Return (x, y) of the center of cell containing provided text 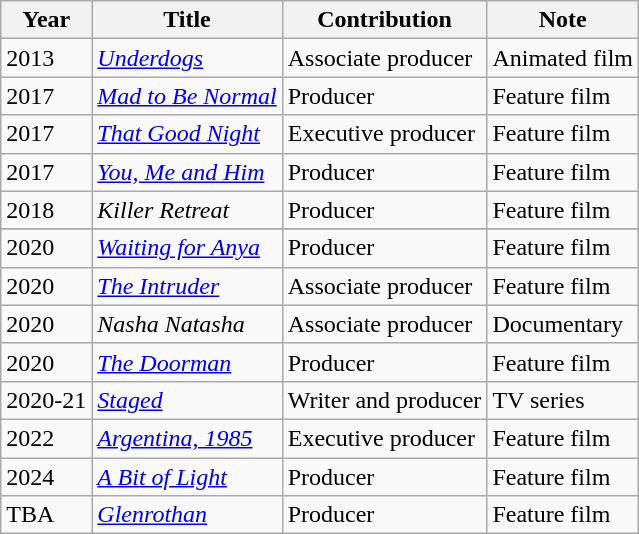
Glenrothan (187, 515)
Waiting for Anya (187, 248)
Mad to Be Normal (187, 96)
2018 (46, 210)
Underdogs (187, 58)
Animated film (563, 58)
Title (187, 20)
TBA (46, 515)
2020-21 (46, 400)
You, Me and Him (187, 172)
2022 (46, 438)
That Good Night (187, 134)
TV series (563, 400)
Argentina, 1985 (187, 438)
Staged (187, 400)
Writer and producer (384, 400)
The Intruder (187, 286)
Documentary (563, 324)
A Bit of Light (187, 477)
2024 (46, 477)
The Doorman (187, 362)
2013 (46, 58)
Contribution (384, 20)
Nasha Natasha (187, 324)
Killer Retreat (187, 210)
Note (563, 20)
Year (46, 20)
